Scan for the cell matching the given text and deliver its [X, Y] coordinate at center. 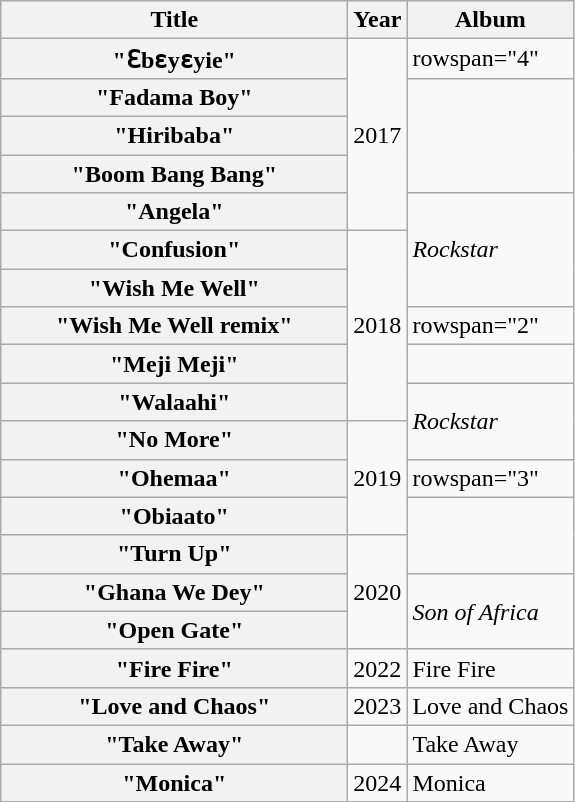
2023 [378, 706]
Title [174, 20]
rowspan="4" [490, 59]
2022 [378, 668]
Take Away [490, 744]
Album [490, 20]
2019 [378, 478]
"No More" [174, 440]
"Obiaato" [174, 516]
"Ghana We Dey" [174, 592]
Love and Chaos [490, 706]
Fire Fire [490, 668]
"Take Away" [174, 744]
Monica [490, 783]
"Fire Fire" [174, 668]
2020 [378, 592]
"Hiribaba" [174, 135]
2018 [378, 326]
"Turn Up" [174, 554]
2017 [378, 135]
"Wish Me Well remix" [174, 326]
"Monica" [174, 783]
"Love and Chaos" [174, 706]
"Confusion" [174, 250]
"Ɛbɛyɛyie" [174, 59]
"Angela" [174, 212]
"Ohemaa" [174, 478]
"Meji Meji" [174, 364]
Year [378, 20]
"Open Gate" [174, 630]
2024 [378, 783]
"Fadama Boy" [174, 97]
rowspan="2" [490, 326]
Son of Africa [490, 611]
"Walaahi" [174, 402]
rowspan="3" [490, 478]
"Wish Me Well" [174, 288]
"Boom Bang Bang" [174, 173]
